Detect which cell encompasses the target text, then output its [X, Y] center coordinate. 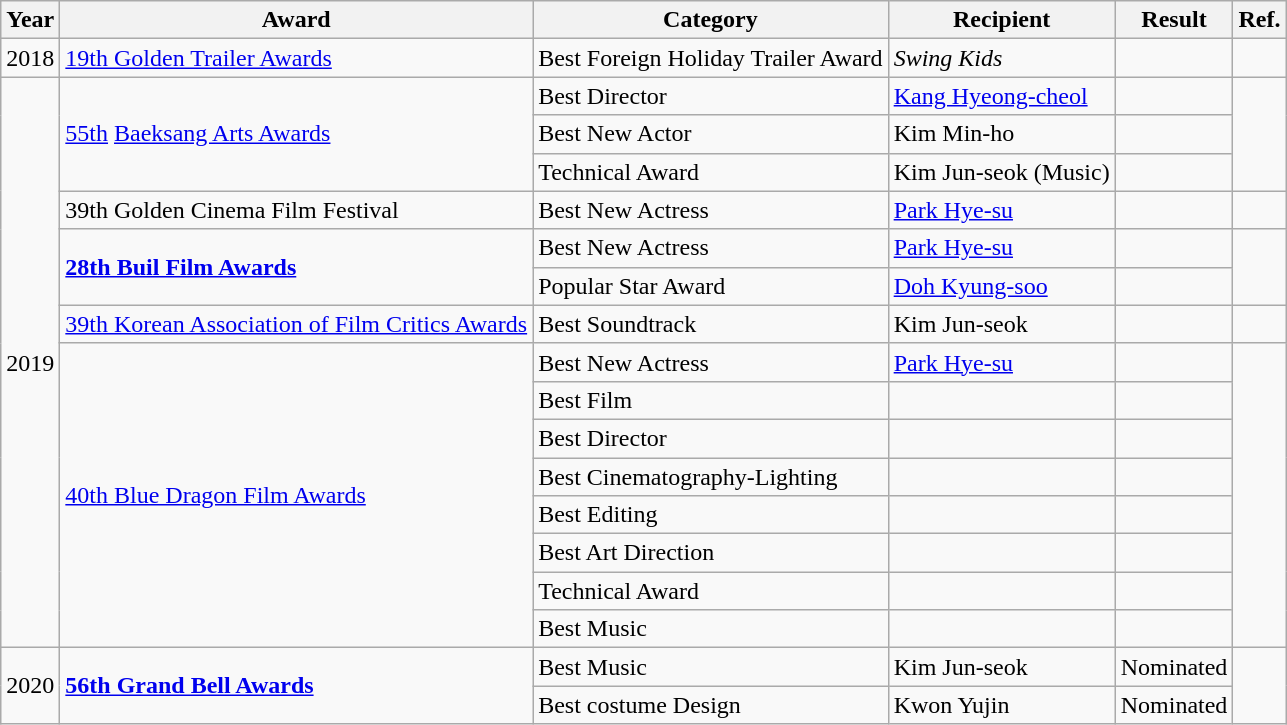
Result [1174, 20]
Year [30, 20]
40th Blue Dragon Film Awards [296, 495]
Best Cinematography-Lighting [711, 477]
Best Art Direction [711, 553]
2019 [30, 362]
Kang Hyeong-cheol [1002, 96]
Ref. [1260, 20]
2020 [30, 686]
28th Buil Film Awards [296, 267]
Kim Jun-seok (Music) [1002, 172]
Swing Kids [1002, 58]
39th Korean Association of Film Critics Awards [296, 324]
Best New Actor [711, 134]
Category [711, 20]
Kim Min-ho [1002, 134]
Best costume Design [711, 705]
19th Golden Trailer Awards [296, 58]
55th Baeksang Arts Awards [296, 134]
Best Editing [711, 515]
Best Foreign Holiday Trailer Award [711, 58]
Kwon Yujin [1002, 705]
Recipient [1002, 20]
Best Soundtrack [711, 324]
Best Film [711, 400]
Popular Star Award [711, 286]
39th Golden Cinema Film Festival [296, 210]
Award [296, 20]
Doh Kyung-soo [1002, 286]
2018 [30, 58]
56th Grand Bell Awards [296, 686]
